Capture the cell that displays the provided text and extract its [x, y] central coordinate. 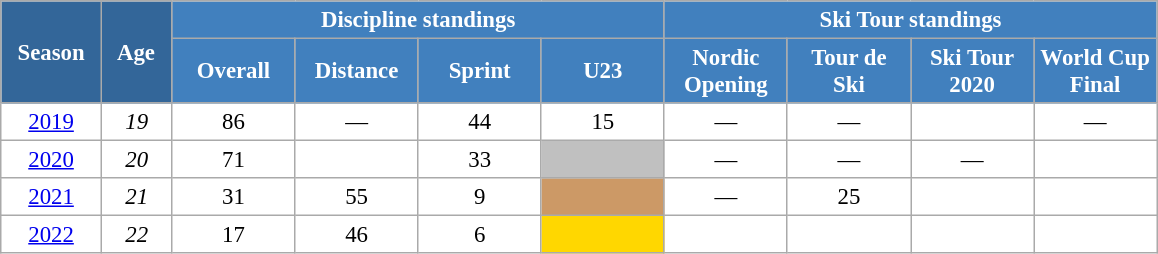
33 [480, 160]
Discipline standings [418, 20]
Ski Tour2020 [972, 72]
2022 [52, 235]
25 [848, 197]
9 [480, 197]
Sprint [480, 72]
2019 [52, 122]
31 [234, 197]
55 [356, 197]
Ski Tour standings [910, 20]
World CupFinal [1096, 72]
19 [136, 122]
NordicOpening [726, 72]
2020 [52, 160]
46 [356, 235]
2021 [52, 197]
6 [480, 235]
44 [480, 122]
20 [136, 160]
22 [136, 235]
15 [602, 122]
71 [234, 160]
U23 [602, 72]
Tour deSki [848, 72]
17 [234, 235]
Overall [234, 72]
86 [234, 122]
Distance [356, 72]
Season [52, 52]
21 [136, 197]
Age [136, 52]
